Pinpoint the cell where the given text exists, returning its (X, Y) midpoint coordinate. 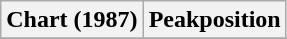
Chart (1987) (72, 20)
Peakposition (214, 20)
